Return [x, y] of the center of cell containing provided text 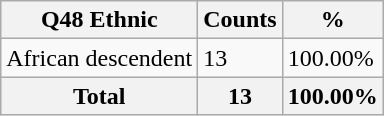
African descendent [100, 58]
Counts [240, 20]
Q48 Ethnic [100, 20]
% [332, 20]
Total [100, 96]
